Find where the given text appears and provide that cell's center as (x, y) coordinate. 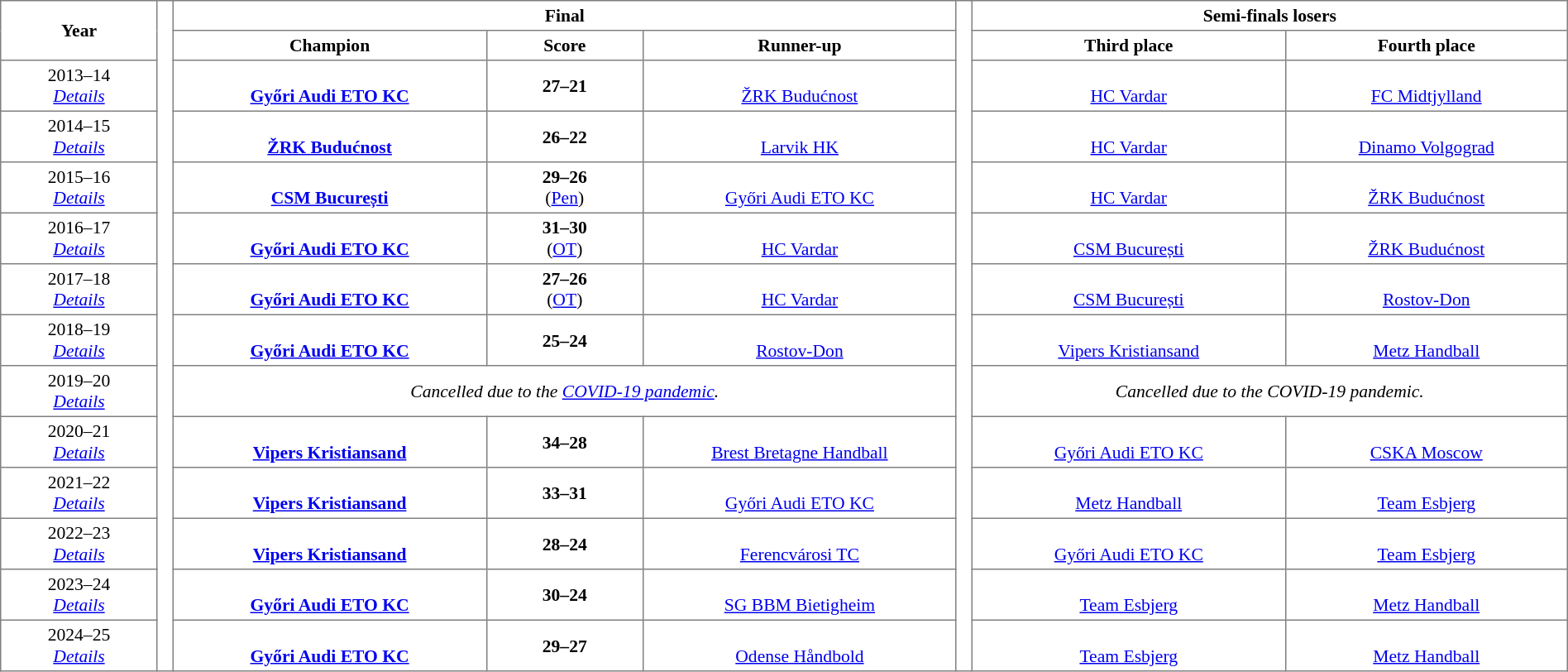
Runner-up (799, 46)
Odense Håndbold (799, 646)
2020–21Details (79, 442)
27–21 (564, 86)
Larvik HK (799, 137)
Score (564, 46)
2019–20Details (79, 391)
Semi-finals losers (1269, 16)
29–26(Pen) (564, 188)
2014–15Details (79, 137)
SG BBM Bietigheim (799, 595)
Final (564, 16)
Ferencvárosi TC (799, 544)
Year (79, 31)
34–28 (564, 442)
Dinamo Volgograd (1426, 137)
2018–19Details (79, 340)
Third place (1128, 46)
30–24 (564, 595)
2015–16Details (79, 188)
Champion (329, 46)
FC Midtjylland (1426, 86)
Fourth place (1426, 46)
2021–22Details (79, 493)
CSKA Moscow (1426, 442)
Brest Bretagne Handball (799, 442)
31–30(OT) (564, 238)
26–22 (564, 137)
33–31 (564, 493)
2023–24Details (79, 595)
28–24 (564, 544)
2024–25Details (79, 646)
27–26(OT) (564, 290)
2017–18Details (79, 290)
2022–23Details (79, 544)
25–24 (564, 340)
2016–17Details (79, 238)
29–27 (564, 646)
2013–14Details (79, 86)
